Search for the cell housing the specified text and yield its [x, y] center coordinate. 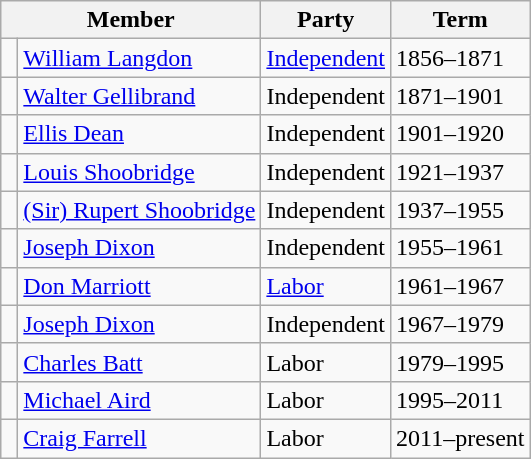
(Sir) Rupert Shoobridge [140, 210]
Craig Farrell [140, 438]
1921–1937 [460, 172]
Ellis Dean [140, 134]
Party [326, 20]
Walter Gellibrand [140, 96]
Michael Aird [140, 400]
Term [460, 20]
1967–1979 [460, 324]
Louis Shoobridge [140, 172]
1901–1920 [460, 134]
1979–1995 [460, 362]
1871–1901 [460, 96]
Member [131, 20]
Don Marriott [140, 286]
William Langdon [140, 58]
1955–1961 [460, 248]
1856–1871 [460, 58]
1995–2011 [460, 400]
1961–1967 [460, 286]
Charles Batt [140, 362]
2011–present [460, 438]
1937–1955 [460, 210]
